Pinpoint the cell where the given text exists, returning its [x, y] midpoint coordinate. 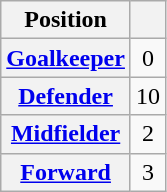
3 [148, 172]
Forward [66, 172]
0 [148, 58]
Position [66, 20]
10 [148, 96]
Midfielder [66, 134]
Goalkeeper [66, 58]
2 [148, 134]
Defender [66, 96]
